Scan for the cell matching the given text and deliver its (X, Y) coordinate at center. 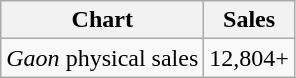
Chart (102, 20)
Gaon physical sales (102, 58)
Sales (250, 20)
12,804+ (250, 58)
